Provide the [x, y] coordinate of the cell's center where the given text is located.  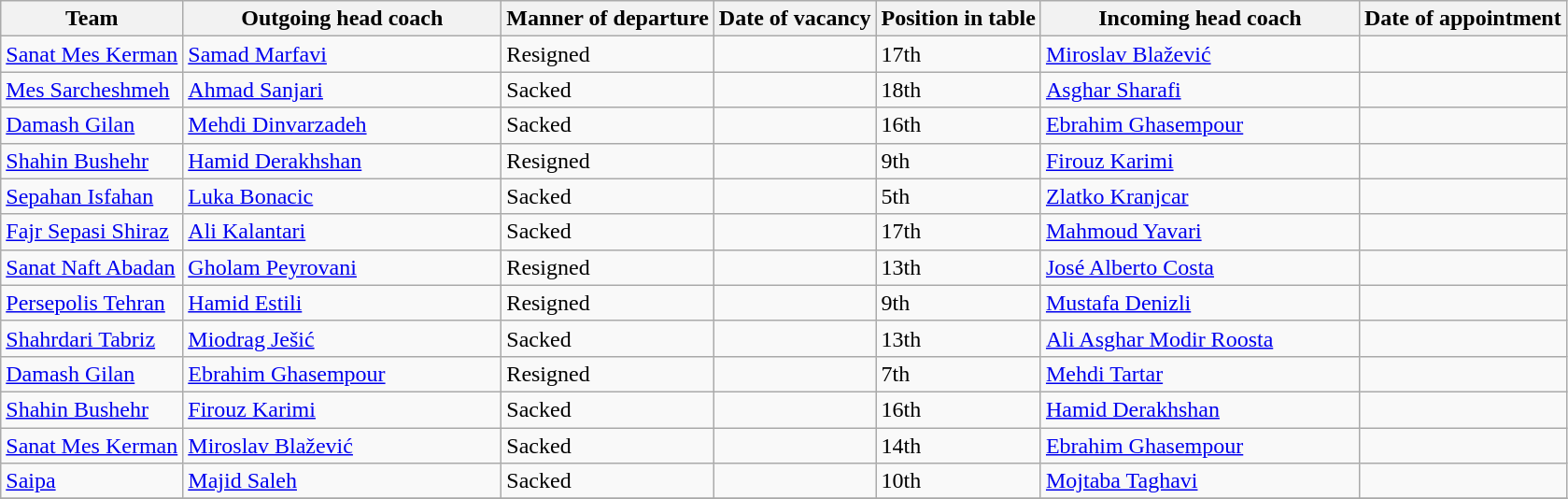
Persepolis Tehran [92, 303]
Gholam Peyrovani [342, 267]
Ahmad Sanjari [342, 90]
Outgoing head coach [342, 19]
Ali Kalantari [342, 232]
Mes Sarcheshmeh [92, 90]
Shahrdari Tabriz [92, 338]
Saipa [92, 481]
Luka Bonacic [342, 196]
Mustafa Denizli [1199, 303]
Date of appointment [1462, 19]
18th [958, 90]
Zlatko Kranjcar [1199, 196]
Samad Marfavi [342, 54]
Ali Asghar Modir Roosta [1199, 338]
Mehdi Dinvarzadeh [342, 125]
Sanat Naft Abadan [92, 267]
14th [958, 446]
Team [92, 19]
Position in table [958, 19]
5th [958, 196]
Hamid Estili [342, 303]
José Alberto Costa [1199, 267]
Mojtaba Taghavi [1199, 481]
Manner of departure [607, 19]
10th [958, 481]
Fajr Sepasi Shiraz [92, 232]
Asghar Sharafi [1199, 90]
7th [958, 374]
Mehdi Tartar [1199, 374]
Date of vacancy [795, 19]
Mahmoud Yavari [1199, 232]
Sepahan Isfahan [92, 196]
Majid Saleh [342, 481]
Miodrag Ješić [342, 338]
Incoming head coach [1199, 19]
